Provide the (X, Y) coordinate of the cell's center where the given text is located.  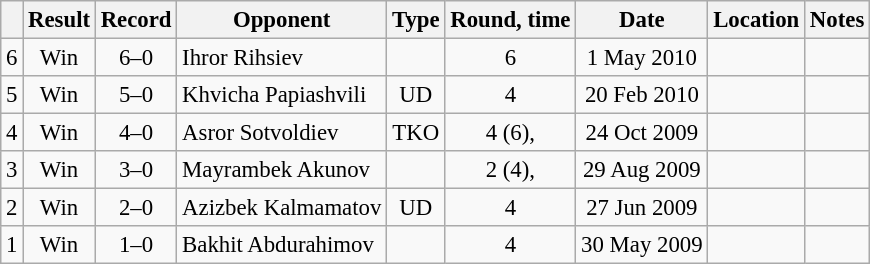
Record (136, 20)
2 (4), (510, 170)
Ihror Rihsiev (282, 58)
TKO (416, 133)
Location (756, 20)
2 (12, 208)
1 May 2010 (642, 58)
Khvicha Papiashvili (282, 95)
Azizbek Kalmamatov (282, 208)
29 Aug 2009 (642, 170)
Notes (838, 20)
Mayrambek Akunov (282, 170)
Round, time (510, 20)
Result (60, 20)
3 (12, 170)
20 Feb 2010 (642, 95)
27 Jun 2009 (642, 208)
2–0 (136, 208)
1–0 (136, 245)
1 (12, 245)
Asror Sotvoldiev (282, 133)
Date (642, 20)
30 May 2009 (642, 245)
5 (12, 95)
Opponent (282, 20)
4 (6), (510, 133)
6–0 (136, 58)
4–0 (136, 133)
Bakhit Abdurahimov (282, 245)
5–0 (136, 95)
3–0 (136, 170)
24 Oct 2009 (642, 133)
Type (416, 20)
